Return [X, Y] of the center of cell containing provided text 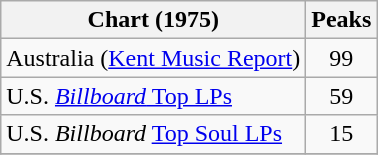
Chart (1975) [154, 20]
99 [342, 58]
Australia (Kent Music Report) [154, 58]
15 [342, 134]
U.S. Billboard Top Soul LPs [154, 134]
59 [342, 96]
U.S. Billboard Top LPs [154, 96]
Peaks [342, 20]
